Extract the (x, y) coordinate from the center of the cell holding the provided text.  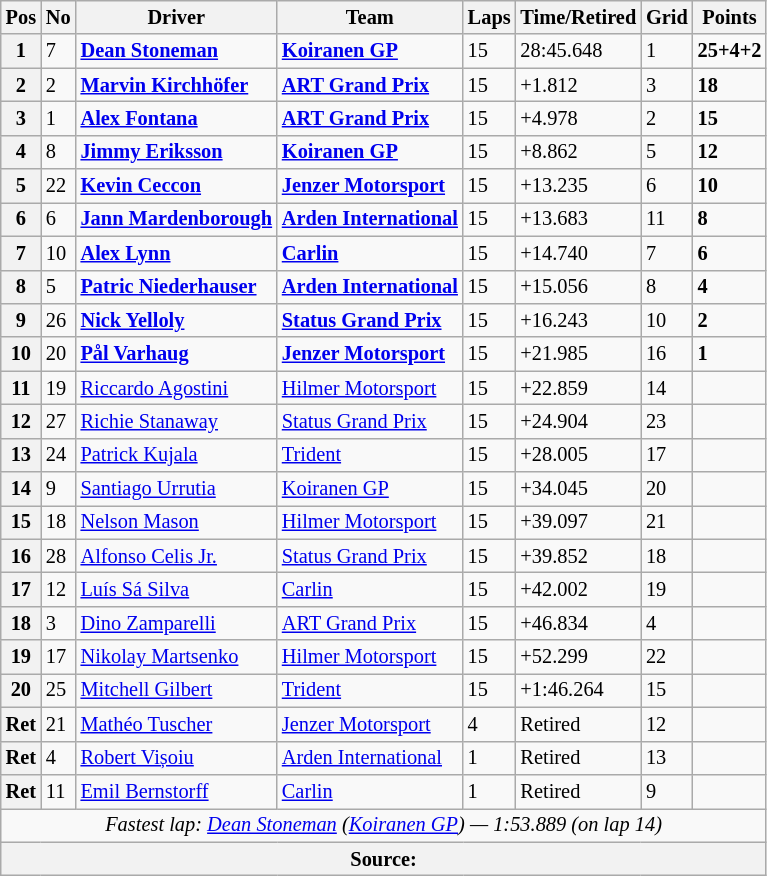
Riccardo Agostini (176, 388)
+22.859 (579, 388)
Points (730, 17)
24 (58, 455)
Grid (667, 17)
Richie Stanaway (176, 421)
Time/Retired (579, 17)
+8.862 (579, 152)
Kevin Ceccon (176, 186)
Dino Zamparelli (176, 623)
+28.005 (579, 455)
Fastest lap: Dean Stoneman (Koiranen GP) — 1:53.889 (on lap 14) (384, 825)
Alex Fontana (176, 118)
Pål Varhaug (176, 354)
+14.740 (579, 253)
+1:46.264 (579, 690)
Laps (490, 17)
Robert Vișoiu (176, 758)
Emil Bernstorff (176, 791)
Patric Niederhauser (176, 287)
25 (58, 690)
+52.299 (579, 657)
Nikolay Martsenko (176, 657)
+13.235 (579, 186)
+34.045 (579, 489)
+39.097 (579, 522)
+46.834 (579, 623)
Luís Sá Silva (176, 589)
+42.002 (579, 589)
28:45.648 (579, 51)
Driver (176, 17)
27 (58, 421)
28 (58, 556)
25+4+2 (730, 51)
23 (667, 421)
+15.056 (579, 287)
Pos (21, 17)
Alex Lynn (176, 253)
Nelson Mason (176, 522)
Santiago Urrutia (176, 489)
+16.243 (579, 320)
Nick Yelloly (176, 320)
Source: (384, 859)
Alfonso Celis Jr. (176, 556)
Marvin Kirchhöfer (176, 85)
+21.985 (579, 354)
Mitchell Gilbert (176, 690)
Jimmy Eriksson (176, 152)
26 (58, 320)
Team (370, 17)
No (58, 17)
Patrick Kujala (176, 455)
+39.852 (579, 556)
Jann Mardenborough (176, 219)
+24.904 (579, 421)
+13.683 (579, 219)
+4.978 (579, 118)
+1.812 (579, 85)
Dean Stoneman (176, 51)
Mathéo Tuscher (176, 724)
